Pinpoint the cell where the given text exists, returning its (x, y) midpoint coordinate. 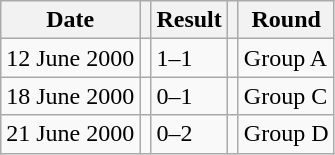
Round (286, 20)
1–1 (189, 58)
Group D (286, 134)
Date (70, 20)
18 June 2000 (70, 96)
0–2 (189, 134)
Group A (286, 58)
12 June 2000 (70, 58)
Group C (286, 96)
21 June 2000 (70, 134)
Result (189, 20)
0–1 (189, 96)
